Detect which cell encompasses the target text, then output its [X, Y] center coordinate. 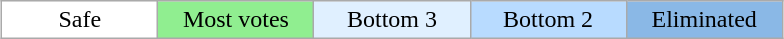
Safe [80, 20]
Bottom 2 [548, 20]
Bottom 3 [392, 20]
Eliminated [704, 20]
Most votes [236, 20]
